Search for the cell housing the specified text and yield its (X, Y) center coordinate. 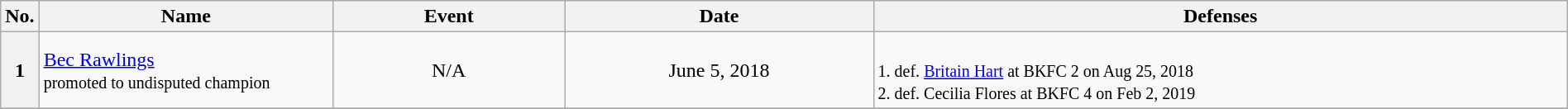
1 (20, 70)
No. (20, 17)
June 5, 2018 (719, 70)
1. def. Britain Hart at BKFC 2 on Aug 25, 2018 2. def. Cecilia Flores at BKFC 4 on Feb 2, 2019 (1221, 70)
Name (185, 17)
Date (719, 17)
Defenses (1221, 17)
Event (449, 17)
N/A (449, 70)
Bec Rawlings promoted to undisputed champion (185, 70)
